Pinpoint the cell where the given text exists, returning its (X, Y) midpoint coordinate. 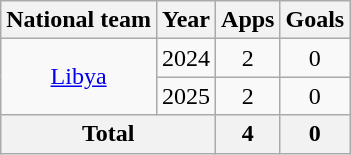
National team (79, 20)
Year (186, 20)
Goals (315, 20)
Apps (248, 20)
4 (248, 134)
2024 (186, 58)
Total (108, 134)
Libya (79, 77)
2025 (186, 96)
